Provide the (x, y) coordinate of the cell's center where the given text is located.  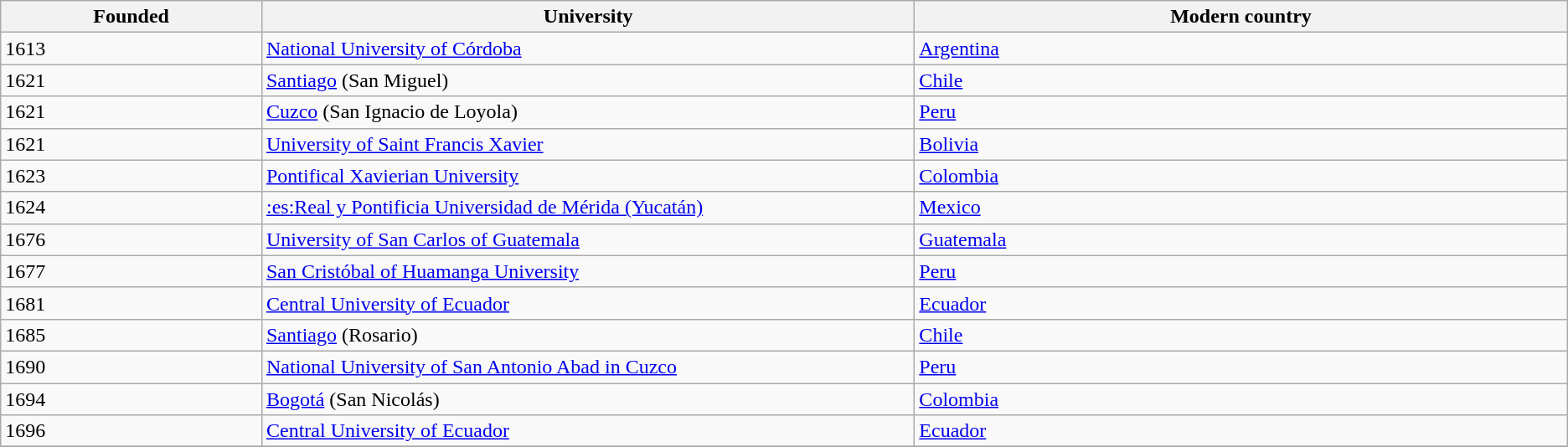
Santiago (San Miguel) (588, 80)
1624 (132, 208)
1690 (132, 367)
Guatemala (1241, 239)
Bolivia (1241, 144)
1685 (132, 335)
University of Saint Francis Xavier (588, 144)
Santiago (Rosario) (588, 335)
1681 (132, 303)
National University of San Antonio Abad in Cuzco (588, 367)
University (588, 17)
1676 (132, 239)
1696 (132, 431)
Pontifical Xavierian University (588, 176)
1677 (132, 271)
San Cristóbal of Huamanga University (588, 271)
Argentina (1241, 49)
:es:Real y Pontificia Universidad de Mérida (Yucatán) (588, 208)
1623 (132, 176)
Cuzco (San Ignacio de Loyola) (588, 112)
Bogotá (San Nicolás) (588, 399)
University of San Carlos of Guatemala (588, 239)
National University of Córdoba (588, 49)
Modern country (1241, 17)
1694 (132, 399)
1613 (132, 49)
Founded (132, 17)
Mexico (1241, 208)
